Search for the cell housing the specified text and yield its [x, y] center coordinate. 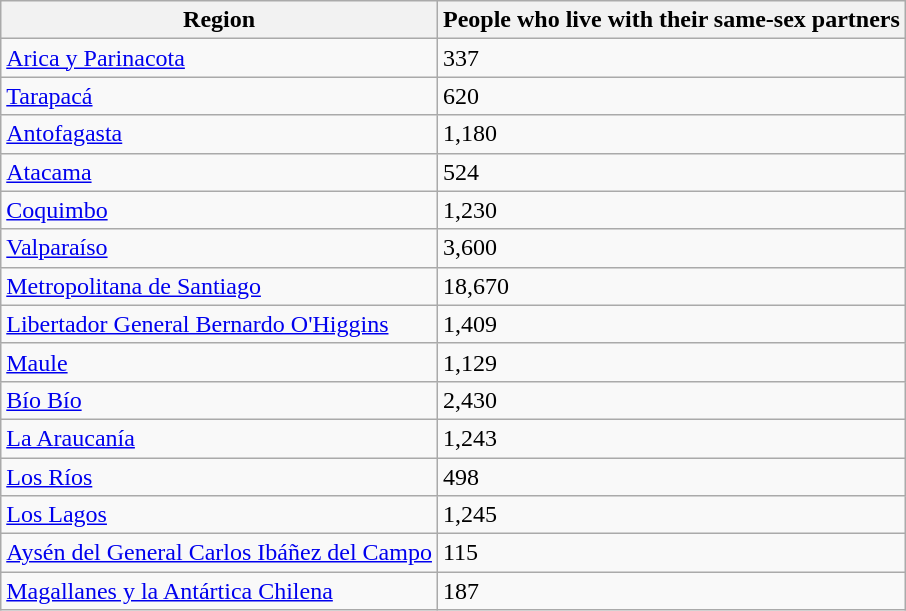
1,245 [671, 515]
524 [671, 172]
Region [220, 20]
Los Ríos [220, 477]
18,670 [671, 286]
Arica y Parinacota [220, 58]
1,409 [671, 324]
337 [671, 58]
Libertador General Bernardo O'Higgins [220, 324]
Valparaíso [220, 248]
La Araucanía [220, 438]
People who live with their same-sex partners [671, 20]
Los Lagos [220, 515]
Aysén del General Carlos Ibáñez del Campo [220, 553]
498 [671, 477]
Metropolitana de Santiago [220, 286]
1,180 [671, 134]
Bío Bío [220, 400]
620 [671, 96]
Atacama [220, 172]
Magallanes y la Antártica Chilena [220, 591]
2,430 [671, 400]
Tarapacá [220, 96]
Antofagasta [220, 134]
Coquimbo [220, 210]
1,230 [671, 210]
115 [671, 553]
187 [671, 591]
1,129 [671, 362]
3,600 [671, 248]
1,243 [671, 438]
Maule [220, 362]
